Extract the (x, y) coordinate from the center of the cell holding the provided text.  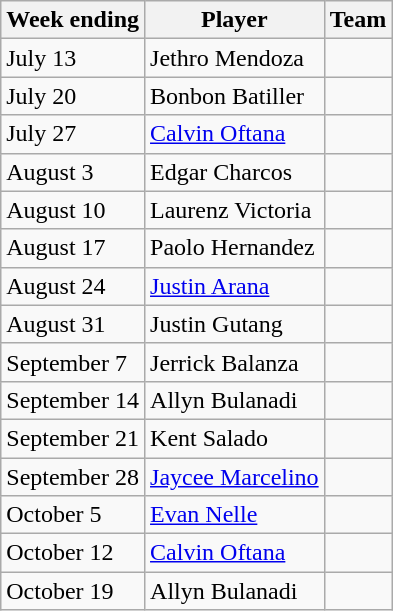
Justin Arana (235, 286)
Evan Nelle (235, 515)
Justin Gutang (235, 324)
September 21 (73, 438)
July 13 (73, 58)
Edgar Charcos (235, 172)
Week ending (73, 20)
Jaycee Marcelino (235, 477)
September 14 (73, 400)
Team (358, 20)
September 28 (73, 477)
Bonbon Batiller (235, 96)
October 12 (73, 553)
August 3 (73, 172)
September 7 (73, 362)
October 5 (73, 515)
October 19 (73, 591)
Player (235, 20)
August 17 (73, 248)
July 20 (73, 96)
Laurenz Victoria (235, 210)
August 10 (73, 210)
July 27 (73, 134)
August 31 (73, 324)
Jethro Mendoza (235, 58)
Kent Salado (235, 438)
Paolo Hernandez (235, 248)
Jerrick Balanza (235, 362)
August 24 (73, 286)
